Output the [x, y] coordinate of the center of the cell containing the given text.  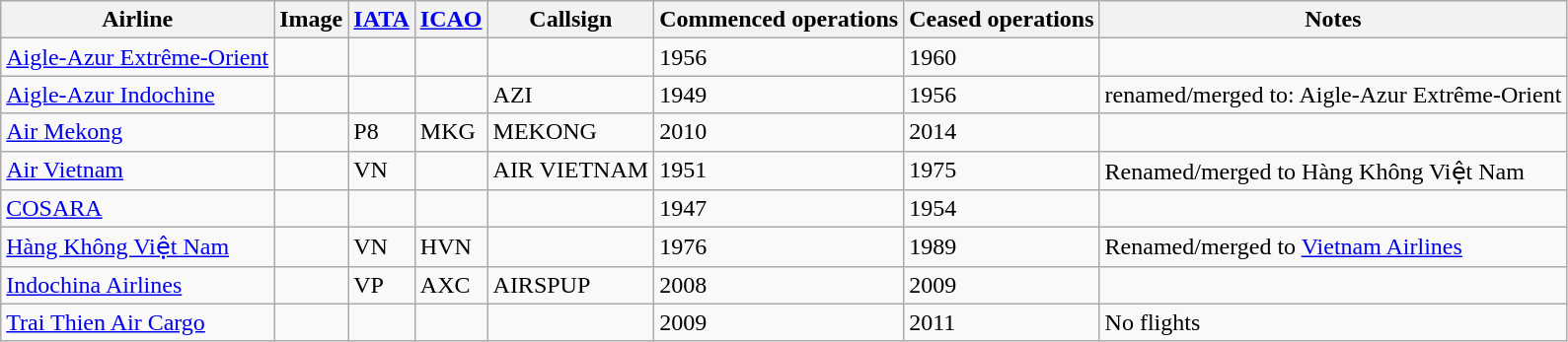
Notes [1333, 20]
VP [382, 285]
MKG [451, 132]
MEKONG [570, 132]
1951 [780, 171]
Renamed/merged to Vietnam Airlines [1333, 247]
AIRSPUP [570, 285]
Air Vietnam [138, 171]
COSARA [138, 209]
Trai Thien Air Cargo [138, 322]
Airline [138, 20]
Air Mekong [138, 132]
IATA [382, 20]
2011 [1002, 322]
1954 [1002, 209]
AIR VIETNAM [570, 171]
AXC [451, 285]
No flights [1333, 322]
Hàng Không Việt Nam [138, 247]
renamed/merged to: Aigle-Azur Extrême-Orient [1333, 95]
Aigle-Azur Indochine [138, 95]
1989 [1002, 247]
2008 [780, 285]
Aigle-Azur Extrême-Orient [138, 57]
AZI [570, 95]
Renamed/merged to Hàng Không Việt Nam [1333, 171]
Indochina Airlines [138, 285]
2010 [780, 132]
2014 [1002, 132]
1947 [780, 209]
ICAO [451, 20]
1976 [780, 247]
1960 [1002, 57]
P8 [382, 132]
Commenced operations [780, 20]
1949 [780, 95]
Image [312, 20]
1975 [1002, 171]
Ceased operations [1002, 20]
Callsign [570, 20]
HVN [451, 247]
